Return [x, y] of the center of cell containing provided text 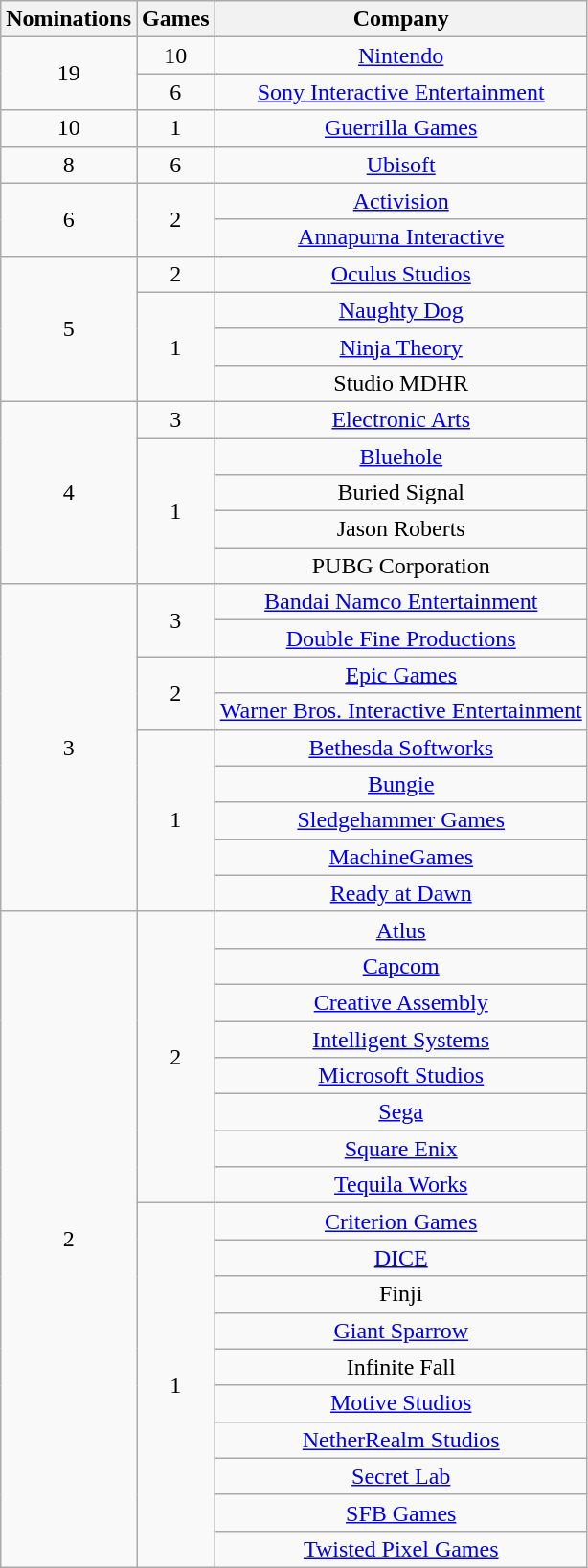
Sega [400, 1112]
Nominations [69, 19]
Bungie [400, 784]
Studio MDHR [400, 383]
Finji [400, 1294]
Epic Games [400, 675]
Warner Bros. Interactive Entertainment [400, 711]
Double Fine Productions [400, 638]
Bethesda Softworks [400, 748]
Motive Studios [400, 1403]
Annapurna Interactive [400, 237]
Square Enix [400, 1149]
Ninja Theory [400, 347]
Tequila Works [400, 1185]
DICE [400, 1258]
Twisted Pixel Games [400, 1549]
Capcom [400, 966]
Intelligent Systems [400, 1039]
Jason Roberts [400, 529]
Microsoft Studios [400, 1076]
Buried Signal [400, 493]
PUBG Corporation [400, 566]
19 [69, 74]
Activision [400, 201]
Atlus [400, 930]
Guerrilla Games [400, 128]
NetherRealm Studios [400, 1440]
Nintendo [400, 56]
Games [175, 19]
MachineGames [400, 857]
Secret Lab [400, 1476]
Bandai Namco Entertainment [400, 602]
Ubisoft [400, 165]
4 [69, 492]
8 [69, 165]
Oculus Studios [400, 274]
Bluehole [400, 457]
Company [400, 19]
Creative Assembly [400, 1002]
Sony Interactive Entertainment [400, 92]
SFB Games [400, 1512]
Infinite Fall [400, 1367]
5 [69, 328]
Naughty Dog [400, 310]
Giant Sparrow [400, 1331]
Electronic Arts [400, 419]
Ready at Dawn [400, 893]
Criterion Games [400, 1221]
Sledgehammer Games [400, 820]
